Output the [X, Y] coordinate of the center of the cell containing the given text.  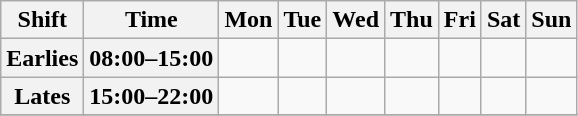
Mon [248, 20]
Lates [42, 96]
Sun [552, 20]
Wed [356, 20]
Thu [412, 20]
08:00–15:00 [152, 58]
Sat [503, 20]
Fri [460, 20]
15:00–22:00 [152, 96]
Tue [302, 20]
Earlies [42, 58]
Shift [42, 20]
Time [152, 20]
